Return [x, y] of the center of cell containing provided text 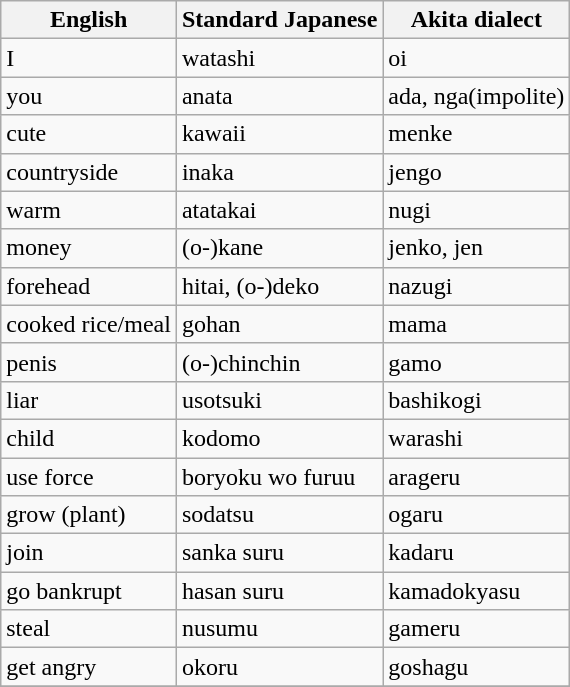
nugi [476, 210]
money [89, 248]
nazugi [476, 286]
sanka suru [279, 553]
gameru [476, 629]
ada, nga(impolite) [476, 96]
(o-)chinchin [279, 362]
liar [89, 400]
(o-)kane [279, 248]
watashi [279, 58]
jenko, jen [476, 248]
sodatsu [279, 515]
menke [476, 134]
join [89, 553]
penis [89, 362]
anata [279, 96]
goshagu [476, 667]
ogaru [476, 515]
you [89, 96]
okoru [279, 667]
kamadokyasu [476, 591]
gamo [476, 362]
atatakai [279, 210]
mama [476, 324]
inaka [279, 172]
English [89, 20]
boryoku wo furuu [279, 477]
grow (plant) [89, 515]
get angry [89, 667]
cute [89, 134]
go bankrupt [89, 591]
I [89, 58]
oi [476, 58]
Standard Japanese [279, 20]
forehead [89, 286]
arageru [476, 477]
steal [89, 629]
kawaii [279, 134]
kadaru [476, 553]
warashi [476, 438]
jengo [476, 172]
child [89, 438]
nusumu [279, 629]
warm [89, 210]
hitai, (o-)deko [279, 286]
gohan [279, 324]
cooked rice/meal [89, 324]
use force [89, 477]
kodomo [279, 438]
usotsuki [279, 400]
countryside [89, 172]
bashikogi [476, 400]
Akita dialect [476, 20]
hasan suru [279, 591]
